Determine the [x, y] coordinate at the center of the cell enclosing the given text.  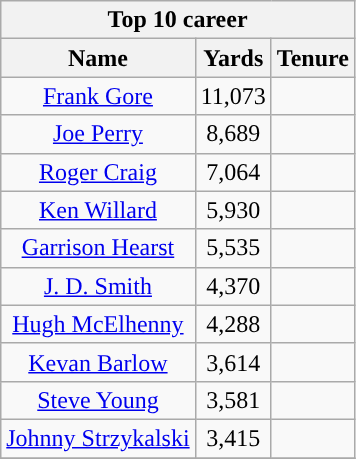
3,581 [233, 400]
5,930 [233, 210]
J. D. Smith [98, 286]
Frank Gore [98, 96]
Johnny Strzykalski [98, 438]
Yards [233, 58]
8,689 [233, 134]
4,288 [233, 324]
Top 10 career [178, 20]
4,370 [233, 286]
Steve Young [98, 400]
3,415 [233, 438]
Tenure [312, 58]
Name [98, 58]
5,535 [233, 248]
Joe Perry [98, 134]
Roger Craig [98, 172]
Garrison Hearst [98, 248]
3,614 [233, 362]
11,073 [233, 96]
7,064 [233, 172]
Kevan Barlow [98, 362]
Ken Willard [98, 210]
Hugh McElhenny [98, 324]
